Output the [X, Y] coordinate of the center of the cell containing the given text.  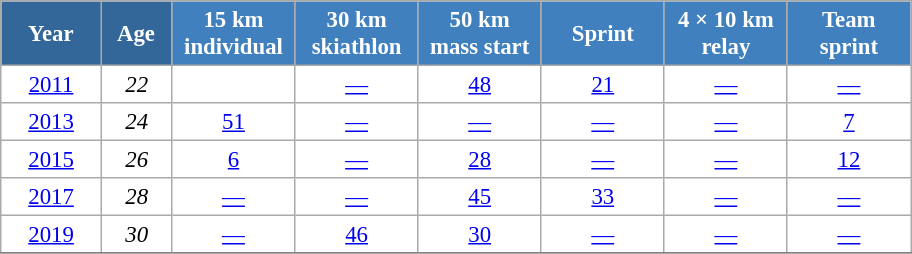
15 km individual [234, 34]
2019 [52, 235]
33 [602, 197]
6 [234, 160]
24 [136, 122]
Team sprint [848, 34]
2011 [52, 85]
51 [234, 122]
21 [602, 85]
Year [52, 34]
26 [136, 160]
12 [848, 160]
2013 [52, 122]
45 [480, 197]
50 km mass start [480, 34]
4 × 10 km relay [726, 34]
46 [356, 235]
Sprint [602, 34]
Age [136, 34]
2017 [52, 197]
22 [136, 85]
2015 [52, 160]
48 [480, 85]
30 km skiathlon [356, 34]
7 [848, 122]
